Search for the cell housing the specified text and yield its (x, y) center coordinate. 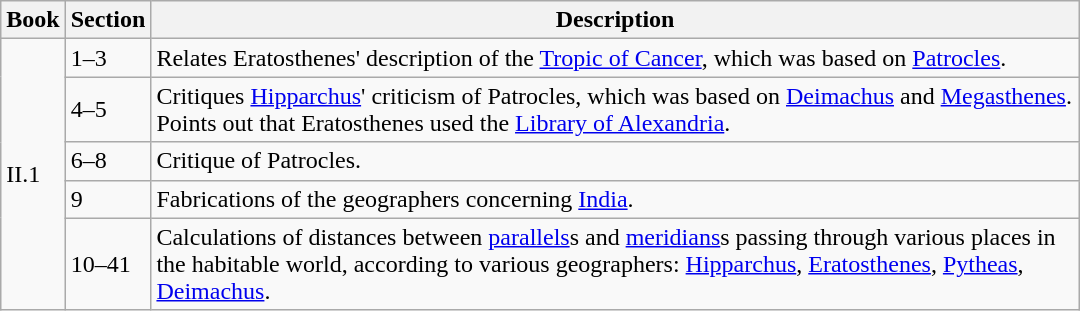
Relates Eratosthenes' description of the Tropic of Cancer, which was based on Patrocles. (615, 58)
Critique of Patrocles. (615, 161)
1–3 (108, 58)
Fabrications of the geographers concerning India. (615, 199)
Section (108, 20)
4–5 (108, 110)
Book (33, 20)
II.1 (33, 174)
10–41 (108, 264)
6–8 (108, 161)
Description (615, 20)
9 (108, 199)
